Detect which cell encompasses the target text, then output its [x, y] center coordinate. 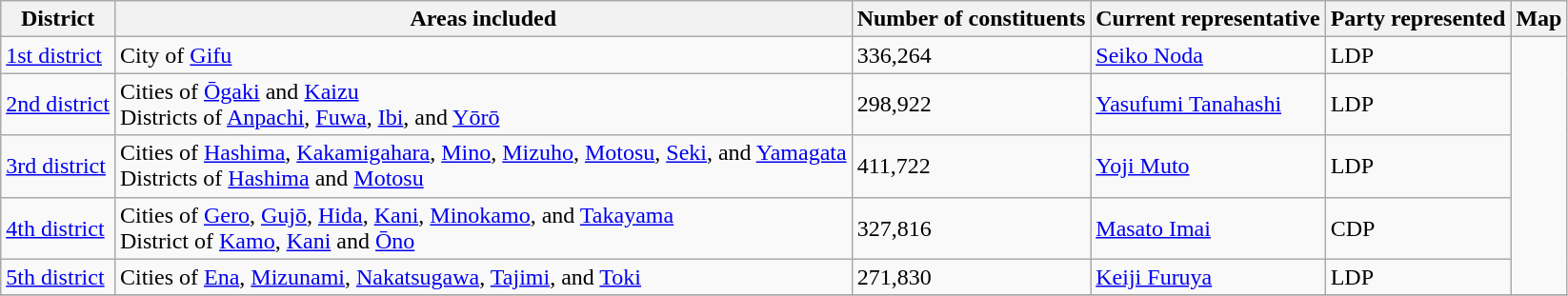
2nd district [58, 105]
City of Gifu [483, 55]
3rd district [58, 166]
Keiji Furuya [1208, 277]
Cities of Hashima, Kakamigahara, Mino, Mizuho, Motosu, Seki, and YamagataDistricts of Hashima and Motosu [483, 166]
Cities of Ōgaki and KaizuDistricts of Anpachi, Fuwa, Ibi, and Yōrō [483, 105]
327,816 [972, 228]
Yoji Muto [1208, 166]
1st district [58, 55]
Party represented [1417, 19]
Yasufumi Tanahashi [1208, 105]
Cities of Gero, Gujō, Hida, Kani, Minokamo, and TakayamaDistrict of Kamo, Kani and Ōno [483, 228]
Cities of Ena, Mizunami, Nakatsugawa, Tajimi, and Toki [483, 277]
Areas included [483, 19]
5th district [58, 277]
CDP [1417, 228]
336,264 [972, 55]
Map [1539, 19]
Number of constituents [972, 19]
4th district [58, 228]
Current representative [1208, 19]
Masato Imai [1208, 228]
District [58, 19]
298,922 [972, 105]
Seiko Noda [1208, 55]
271,830 [972, 277]
411,722 [972, 166]
